Return the [x, y] coordinate for the center point of the cell that contains the specified text.  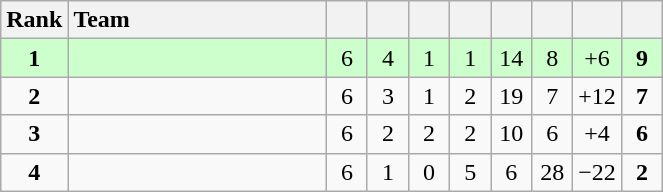
−22 [598, 172]
14 [512, 58]
19 [512, 96]
9 [642, 58]
28 [552, 172]
8 [552, 58]
+4 [598, 134]
Rank [34, 20]
+6 [598, 58]
5 [470, 172]
10 [512, 134]
Team [198, 20]
0 [430, 172]
+12 [598, 96]
